Scan for the cell matching the given text and deliver its (X, Y) coordinate at center. 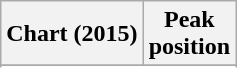
Peakposition (189, 34)
Chart (2015) (72, 34)
